For the text-containing cell, return its midpoint in (x, y) coordinate format. 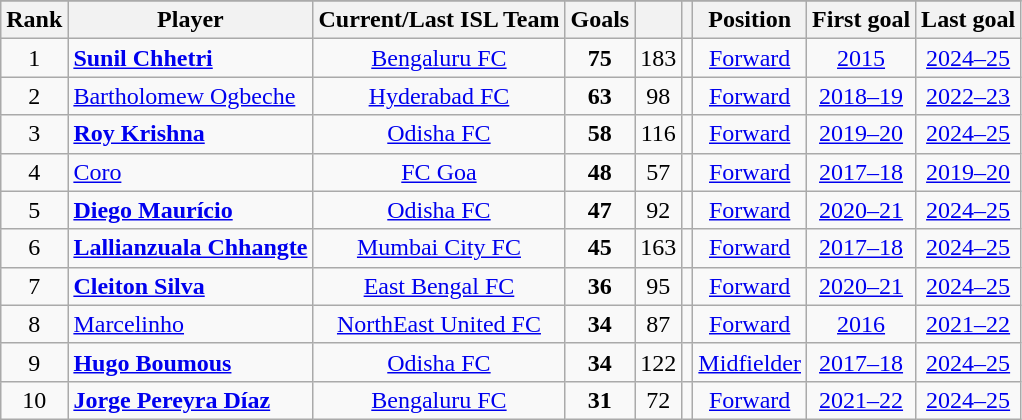
3 (34, 134)
Diego Maurício (190, 210)
2 (34, 96)
NorthEast United FC (439, 324)
36 (600, 286)
163 (658, 248)
31 (600, 400)
87 (658, 324)
47 (600, 210)
48 (600, 172)
7 (34, 286)
8 (34, 324)
58 (600, 134)
Bartholomew Ogbeche (190, 96)
Position (750, 20)
122 (658, 362)
4 (34, 172)
183 (658, 58)
72 (658, 400)
Lallianzuala Chhangte (190, 248)
2015 (862, 58)
First goal (862, 20)
Coro (190, 172)
63 (600, 96)
Hugo Boumous (190, 362)
9 (34, 362)
2022–23 (968, 96)
Sunil Chhetri (190, 58)
Jorge Pereyra Díaz (190, 400)
5 (34, 210)
10 (34, 400)
Roy Krishna (190, 134)
Rank (34, 20)
Cleiton Silva (190, 286)
Marcelinho (190, 324)
Player (190, 20)
95 (658, 286)
2016 (862, 324)
Mumbai City FC (439, 248)
2018–19 (862, 96)
92 (658, 210)
Hyderabad FC (439, 96)
Last goal (968, 20)
East Bengal FC (439, 286)
116 (658, 134)
6 (34, 248)
1 (34, 58)
57 (658, 172)
FC Goa (439, 172)
45 (600, 248)
75 (600, 58)
Goals (600, 20)
Current/Last ISL Team (439, 20)
98 (658, 96)
Midfielder (750, 362)
